Scan for the cell matching the given text and deliver its [x, y] coordinate at center. 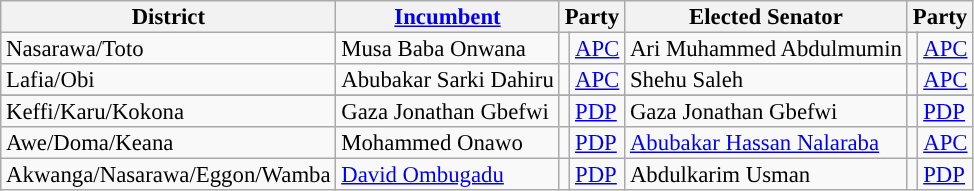
Abubakar Hassan Nalaraba [766, 143]
Keffi/Karu/Kokona [168, 112]
Abubakar Sarki Dahiru [448, 80]
Mohammed Onawo [448, 143]
Musa Baba Onwana [448, 49]
David Ombugadu [448, 175]
Shehu Saleh [766, 80]
Abdulkarim Usman [766, 175]
Ari Muhammed Abdulmumin [766, 49]
Elected Senator [766, 17]
Akwanga/Nasarawa/Eggon/Wamba [168, 175]
Nasarawa/Toto [168, 49]
Lafia/Obi [168, 80]
District [168, 17]
Awe/Doma/Keana [168, 143]
Incumbent [448, 17]
